Search for the cell housing the specified text and yield its (x, y) center coordinate. 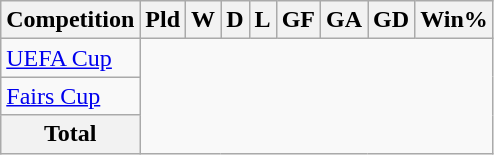
Competition (70, 20)
GF (298, 20)
GA (344, 20)
Pld (163, 20)
UEFA Cup (70, 58)
W (204, 20)
Total (70, 134)
Fairs Cup (70, 96)
Win% (454, 20)
D (235, 20)
L (262, 20)
GD (392, 20)
